For the text-containing cell, return its midpoint in [x, y] coordinate format. 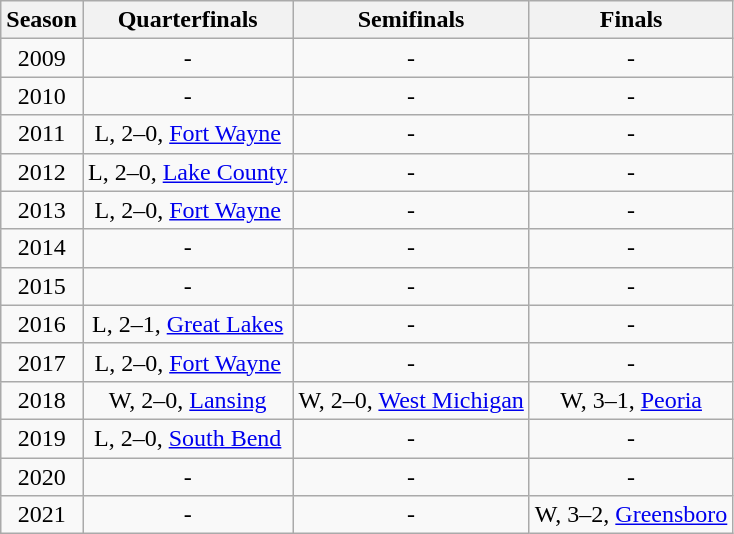
Finals [630, 20]
2009 [42, 58]
2011 [42, 134]
2014 [42, 248]
Semifinals [411, 20]
W, 2–0, West Michigan [411, 400]
2017 [42, 362]
W, 3–2, Greensboro [630, 515]
2010 [42, 96]
2019 [42, 438]
2021 [42, 515]
Quarterfinals [187, 20]
W, 2–0, Lansing [187, 400]
2015 [42, 286]
L, 2–0, Lake County [187, 172]
2012 [42, 172]
2018 [42, 400]
L, 2–1, Great Lakes [187, 324]
2013 [42, 210]
2020 [42, 477]
2016 [42, 324]
Season [42, 20]
W, 3–1, Peoria [630, 400]
L, 2–0, South Bend [187, 438]
